Return (X, Y) of the center of cell containing provided text 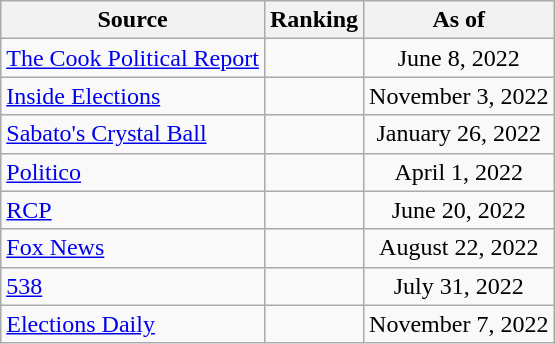
November 7, 2022 (459, 324)
June 20, 2022 (459, 210)
The Cook Political Report (133, 58)
July 31, 2022 (459, 286)
Fox News (133, 248)
Politico (133, 172)
Ranking (314, 20)
Inside Elections (133, 96)
538 (133, 286)
Elections Daily (133, 324)
August 22, 2022 (459, 248)
November 3, 2022 (459, 96)
January 26, 2022 (459, 134)
Source (133, 20)
As of (459, 20)
RCP (133, 210)
April 1, 2022 (459, 172)
Sabato's Crystal Ball (133, 134)
June 8, 2022 (459, 58)
